Search for the cell housing the specified text and yield its (X, Y) center coordinate. 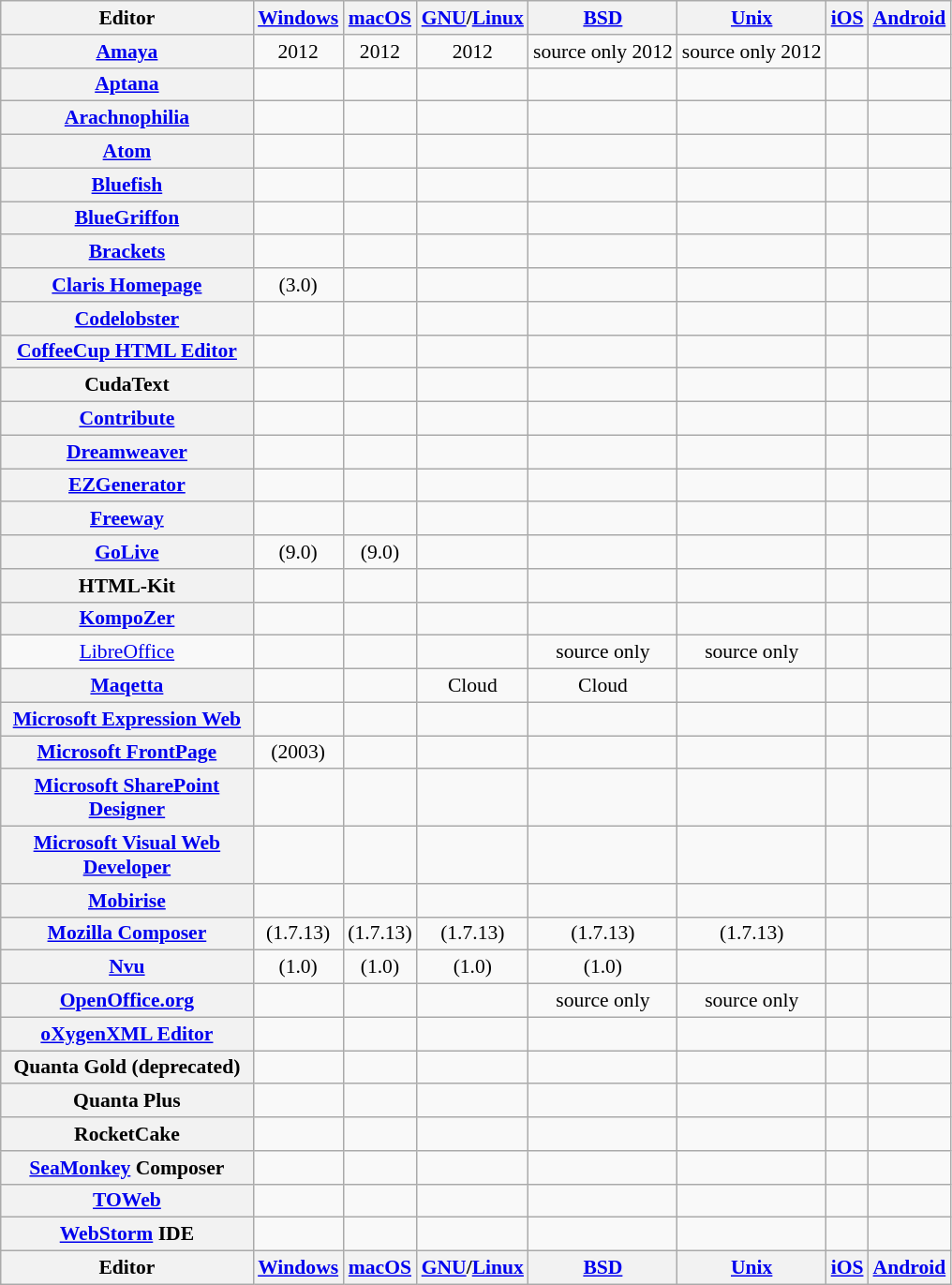
Mozilla Composer (127, 934)
Microsoft SharePoint Designer (127, 799)
OpenOffice.org (127, 1001)
TOWeb (127, 1201)
Quanta Gold (deprecated) (127, 1068)
Codelobster (127, 319)
Quanta Plus (127, 1101)
Mobirise (127, 901)
RocketCake (127, 1134)
KompoZer (127, 619)
Aptana (127, 84)
Brackets (127, 252)
EZGenerator (127, 486)
CoffeeCup HTML Editor (127, 351)
Nvu (127, 967)
Microsoft Expression Web (127, 719)
CudaText (127, 385)
HTML-Kit (127, 586)
Amaya (127, 52)
(2003) (298, 753)
Bluefish (127, 185)
Freeway (127, 519)
(3.0) (298, 285)
oXygenXML Editor (127, 1034)
SeaMonkey Composer (127, 1168)
Dreamweaver (127, 452)
WebStorm IDE (127, 1234)
Microsoft FrontPage (127, 753)
Microsoft Visual Web Developer (127, 855)
Maqetta (127, 686)
Arachnophilia (127, 118)
Claris Homepage (127, 285)
GoLive (127, 552)
Contribute (127, 419)
LibreOffice (127, 652)
Atom (127, 152)
BlueGriffon (127, 218)
